Pinpoint the cell where the given text exists, returning its [x, y] midpoint coordinate. 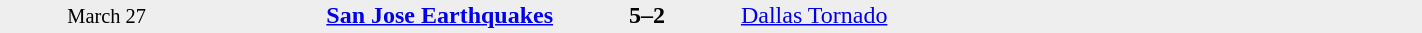
Dallas Tornado [910, 15]
San Jose Earthquakes [384, 15]
March 27 [106, 16]
5–2 [648, 15]
